Determine the (X, Y) coordinate at the center of the cell enclosing the given text.  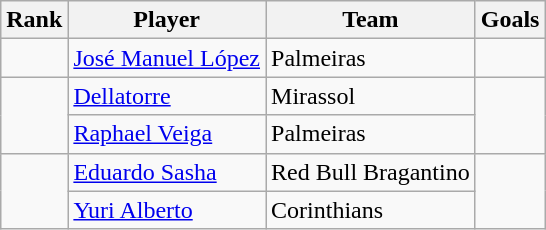
Yuri Alberto (167, 210)
Goals (510, 20)
Raphael Veiga (167, 134)
Eduardo Sasha (167, 172)
Player (167, 20)
José Manuel López (167, 58)
Red Bull Bragantino (371, 172)
Dellatorre (167, 96)
Mirassol (371, 96)
Corinthians (371, 210)
Team (371, 20)
Rank (34, 20)
